Capture the cell that displays the provided text and extract its [x, y] central coordinate. 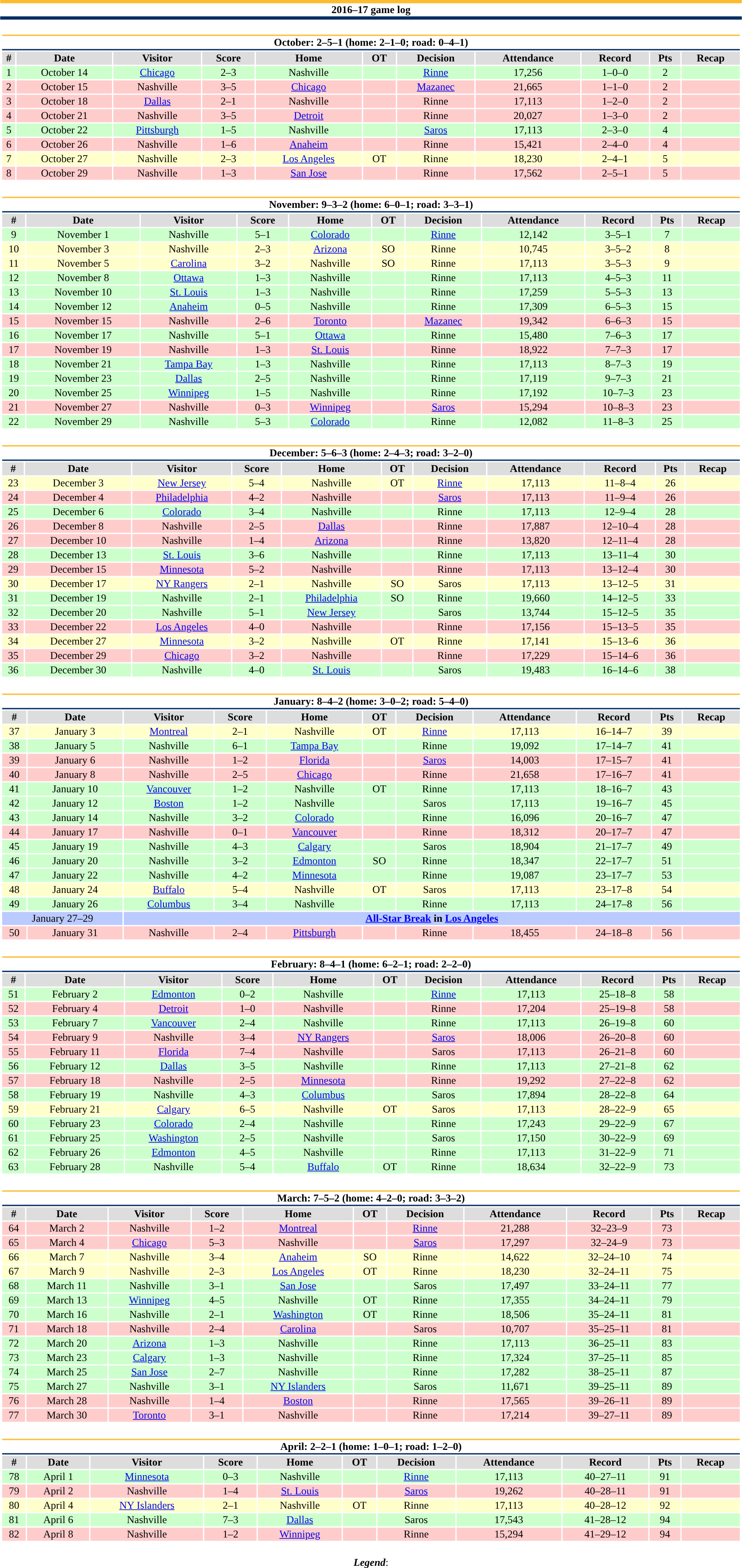
March 13 [67, 1300]
18,506 [515, 1315]
October 22 [65, 130]
March 4 [67, 1242]
28–22–9 [618, 1109]
17,243 [531, 1124]
12–10–4 [620, 526]
April 1 [58, 1477]
55 [13, 1052]
December 27 [78, 641]
17,894 [531, 1095]
January 24 [75, 889]
January 26 [75, 904]
19,292 [531, 1080]
80 [14, 1506]
December 29 [78, 656]
30–22–9 [618, 1138]
March 16 [67, 1315]
2–4–1 [615, 159]
61 [13, 1138]
70 [14, 1315]
14,003 [525, 760]
13–11–4 [620, 555]
57 [13, 1080]
10,745 [534, 249]
November 1 [83, 235]
59 [13, 1109]
17,565 [515, 1401]
19,262 [509, 1491]
1–0 [248, 1009]
0–2 [248, 994]
7–7–3 [618, 350]
17,562 [528, 173]
December: 5–6–3 (home: 2–4–3; road: 3–2–0) [371, 453]
January 22 [75, 876]
17–16–7 [614, 774]
27–21–8 [618, 1066]
17,141 [535, 641]
February 19 [75, 1095]
32–24–10 [609, 1257]
17,119 [534, 379]
10,707 [515, 1329]
April 4 [58, 1506]
27 [13, 541]
63 [13, 1167]
November 19 [83, 350]
5–2 [256, 570]
17,214 [515, 1415]
23–17–8 [614, 889]
6 [9, 144]
March 23 [67, 1358]
3–5–1 [618, 235]
78 [14, 1477]
25–18–8 [618, 994]
18,922 [534, 350]
3 [9, 102]
April 6 [58, 1520]
December 30 [78, 670]
16,096 [525, 818]
November 25 [83, 393]
March 7 [67, 1257]
72 [14, 1344]
32–24–11 [609, 1271]
January 19 [75, 847]
39–27–11 [609, 1415]
13,820 [535, 541]
16–14–6 [620, 670]
December 13 [78, 555]
December 6 [78, 512]
21–17–7 [614, 847]
3–5–2 [618, 249]
26–20–8 [618, 1038]
16 [14, 335]
February 11 [75, 1052]
4–5–3 [618, 278]
32–22–9 [618, 1167]
26–21–8 [618, 1052]
37 [14, 732]
17,309 [534, 306]
February 21 [75, 1109]
March 2 [67, 1229]
3–6 [256, 555]
March 11 [67, 1286]
2016–17 game log [371, 10]
10–8–3 [618, 407]
All-Star Break in Los Angeles [432, 918]
17–15–7 [614, 760]
November 29 [83, 421]
17,150 [531, 1138]
14–12–5 [620, 598]
14,622 [515, 1257]
92 [665, 1506]
12,082 [534, 421]
October 29 [65, 173]
December 8 [78, 526]
December 20 [78, 612]
32–23–9 [609, 1229]
35–24–11 [609, 1315]
6–1 [240, 746]
17,297 [515, 1242]
7–4 [248, 1052]
2–4–0 [615, 144]
20–17–7 [614, 832]
November 15 [83, 321]
32–24–9 [609, 1242]
29 [13, 570]
41–29–12 [605, 1534]
21,665 [528, 87]
December 15 [78, 570]
10 [14, 249]
January 14 [75, 818]
14 [14, 306]
October 14 [65, 73]
19,092 [525, 746]
January 20 [75, 861]
October 21 [65, 115]
12,142 [534, 235]
October: 2–5–1 (home: 2–1–0; road: 0–4–1) [371, 43]
November 8 [83, 278]
9–7–3 [618, 379]
20–16–7 [614, 818]
19,483 [535, 670]
12–11–4 [620, 541]
28–22–8 [618, 1095]
12 [14, 278]
January 10 [75, 789]
36–25–11 [609, 1344]
17,229 [535, 656]
37–25–11 [609, 1358]
January 31 [75, 933]
19–16–7 [614, 803]
39–25–11 [609, 1386]
18–16–7 [614, 789]
40–28–12 [605, 1506]
17,192 [534, 393]
1–2–0 [615, 102]
17,324 [515, 1358]
2–6 [263, 321]
1–1–0 [615, 87]
November 17 [83, 335]
March 30 [67, 1415]
2–7 [217, 1372]
11–8–3 [618, 421]
15–13–5 [620, 627]
46 [14, 861]
13–12–5 [620, 584]
68 [14, 1286]
February 28 [75, 1167]
1–6 [228, 144]
87 [667, 1372]
December 17 [78, 584]
33–24–11 [609, 1286]
25–19–8 [618, 1009]
17,543 [509, 1520]
March: 7–5–2 (home: 4–2–0; road: 3–3–2) [371, 1198]
38–25–11 [609, 1372]
December 3 [78, 483]
11,671 [515, 1386]
18,312 [525, 832]
February 9 [75, 1038]
29–22–9 [618, 1124]
April 2 [58, 1491]
6–5 [248, 1109]
March 20 [67, 1344]
January: 8–4–2 (home: 3–0–2; road: 5–4–0) [371, 702]
January 3 [75, 732]
October 15 [65, 87]
17,282 [515, 1372]
March 28 [67, 1401]
17,259 [534, 292]
October 27 [65, 159]
18,347 [525, 861]
15–14–6 [620, 656]
November 27 [83, 407]
66 [14, 1257]
1 [9, 73]
April 8 [58, 1534]
February 26 [75, 1153]
17,256 [528, 73]
January 5 [75, 746]
19,342 [534, 321]
22–17–7 [614, 861]
November 23 [83, 379]
October 18 [65, 102]
February 25 [75, 1138]
34–24–11 [609, 1300]
24–18–8 [614, 933]
November 3 [83, 249]
6–6–3 [618, 321]
20,027 [528, 115]
February: 8–4–1 (home: 6–2–1; road: 2–2–0) [371, 964]
March 25 [67, 1372]
3–5–3 [618, 264]
18,455 [525, 933]
16–14–7 [614, 732]
5–5–3 [618, 292]
17–14–7 [614, 746]
November 21 [83, 364]
17,355 [515, 1300]
February 12 [75, 1066]
11–9–4 [620, 497]
10–7–3 [618, 393]
22 [14, 421]
November 12 [83, 306]
83 [667, 1344]
1–0–0 [615, 73]
0–5 [263, 306]
50 [14, 933]
December 10 [78, 541]
23–17–7 [614, 876]
15–12–5 [620, 612]
1–3–0 [615, 115]
26–19–8 [618, 1023]
February 7 [75, 1023]
18,634 [531, 1167]
2–5–1 [615, 173]
February 23 [75, 1124]
December 19 [78, 598]
March 9 [67, 1271]
April: 2–2–1 (home: 1–0–1; road: 1–2–0) [371, 1447]
21,288 [515, 1229]
34 [13, 641]
October 26 [65, 144]
44 [14, 832]
0–1 [240, 832]
November 5 [83, 264]
82 [14, 1534]
December 22 [78, 627]
76 [14, 1401]
13,744 [535, 612]
24–17–8 [614, 904]
20 [14, 393]
12–9–4 [620, 512]
March 27 [67, 1386]
19,660 [535, 598]
19,087 [525, 876]
17,156 [535, 627]
January 27–29 [62, 918]
7–3 [230, 1520]
November 10 [83, 292]
11–8–4 [620, 483]
January 6 [75, 760]
November: 9–3–2 (home: 6–0–1; road: 3–3–1) [371, 205]
17,204 [531, 1009]
February 18 [75, 1080]
18,904 [525, 847]
17,887 [535, 526]
13–12–4 [620, 570]
39–26–11 [609, 1401]
18 [14, 364]
32 [13, 612]
15–13–6 [620, 641]
March 18 [67, 1329]
40–27–11 [605, 1477]
January 8 [75, 774]
January 17 [75, 832]
52 [13, 1009]
85 [667, 1358]
35–25–11 [609, 1329]
40 [14, 774]
2–3–0 [615, 130]
24 [13, 497]
January 12 [75, 803]
40–28–11 [605, 1491]
31–22–9 [618, 1153]
27–22–8 [618, 1080]
7–6–3 [618, 335]
42 [14, 803]
21,658 [525, 774]
February 4 [75, 1009]
6–5–3 [618, 306]
48 [14, 889]
17,497 [515, 1286]
15,480 [534, 335]
December 4 [78, 497]
February 2 [75, 994]
15,421 [528, 144]
18,006 [531, 1038]
8–7–3 [618, 364]
41–28–12 [605, 1520]
